Find where the given text appears and provide that cell's center as [x, y] coordinate. 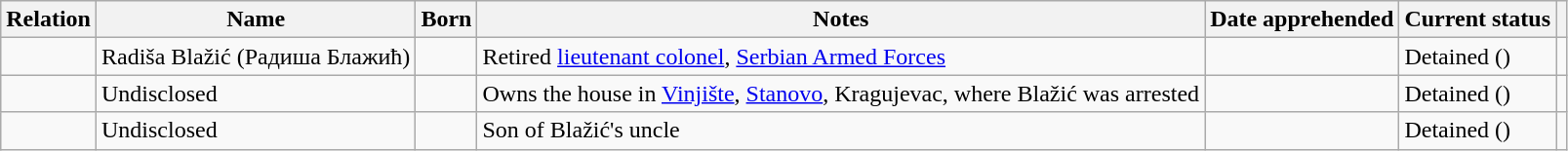
Current status [1477, 19]
Date apprehended [1302, 19]
Son of Blažić's uncle [841, 131]
Name [256, 19]
Notes [841, 19]
Born [447, 19]
Owns the house in Vinjište, Stanovo, Kragujevac, where Blažić was arrested [841, 94]
Relation [49, 19]
Radiša Blažić (Радиша Блажић) [256, 57]
Retired lieutenant colonel, Serbian Armed Forces [841, 57]
